Identify which cell holds the provided text, then report its [x, y] central coordinate. 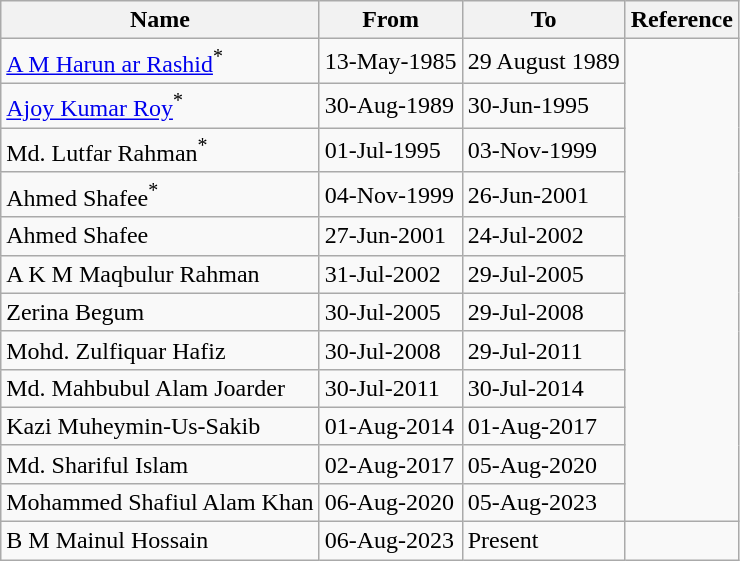
B M Mainul Hossain [160, 541]
27-Jun-2001 [390, 236]
Mohd. Zulfiquar Hafiz [160, 350]
Present [544, 541]
30-Jul-2014 [544, 388]
29-Jul-2011 [544, 350]
29 August 1989 [544, 62]
30-Jun-1995 [544, 106]
From [390, 20]
02-Aug-2017 [390, 464]
Kazi Muheymin-Us-Sakib [160, 426]
26-Jun-2001 [544, 194]
Zerina Begum [160, 312]
Reference [682, 20]
30-Aug-1989 [390, 106]
01-Aug-2014 [390, 426]
Ajoy Kumar Roy* [160, 106]
A M Harun ar Rashid* [160, 62]
Ahmed Shafee [160, 236]
01-Jul-1995 [390, 150]
24-Jul-2002 [544, 236]
05-Aug-2023 [544, 502]
29-Jul-2008 [544, 312]
05-Aug-2020 [544, 464]
29-Jul-2005 [544, 274]
Md. Mahbubul Alam Joarder [160, 388]
31-Jul-2002 [390, 274]
06-Aug-2023 [390, 541]
Md. Shariful Islam [160, 464]
03-Nov-1999 [544, 150]
Name [160, 20]
Md. Lutfar Rahman* [160, 150]
06-Aug-2020 [390, 502]
30-Jul-2005 [390, 312]
Mohammed Shafiul Alam Khan [160, 502]
To [544, 20]
01-Aug-2017 [544, 426]
30-Jul-2008 [390, 350]
13-May-1985 [390, 62]
30-Jul-2011 [390, 388]
04-Nov-1999 [390, 194]
Ahmed Shafee* [160, 194]
A K M Maqbulur Rahman [160, 274]
